Identify which cell holds the provided text, then report its (x, y) central coordinate. 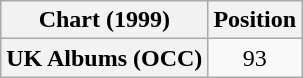
Chart (1999) (104, 20)
Position (255, 20)
93 (255, 58)
UK Albums (OCC) (104, 58)
